From the cell containing the given text, extract its center point as [x, y] coordinate. 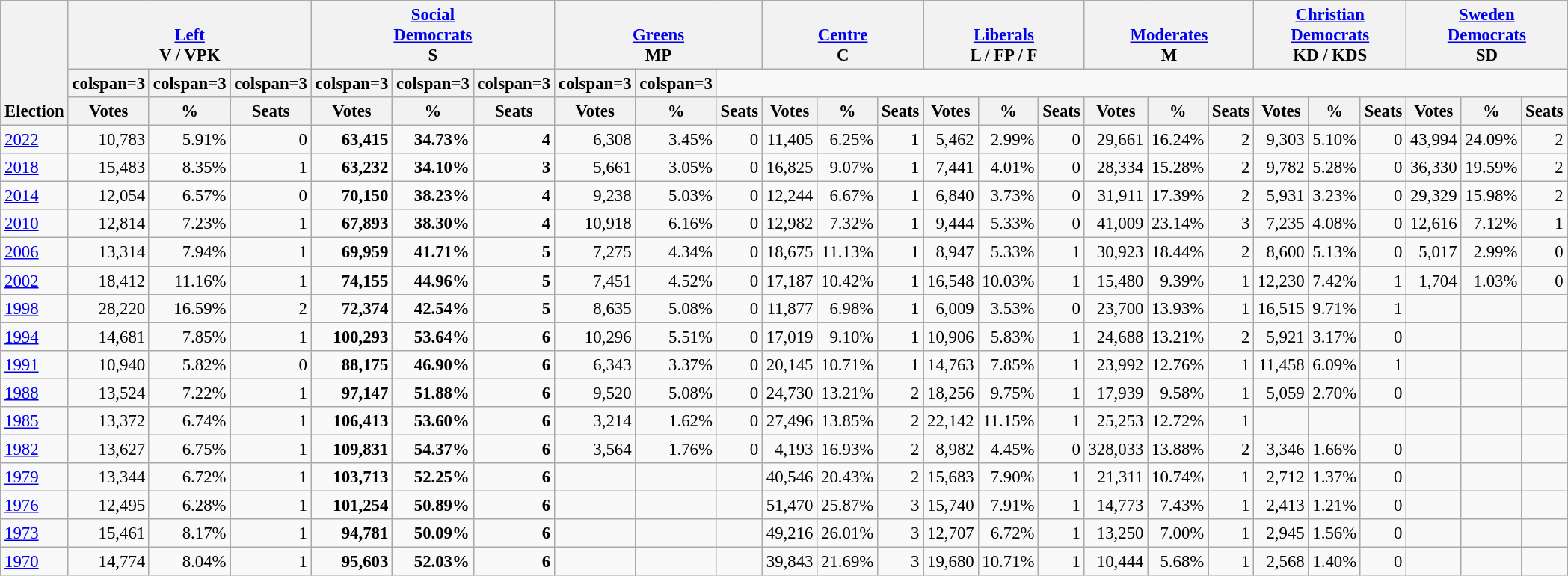
9.39% [1178, 281]
4.01% [1008, 168]
3.37% [676, 364]
51,470 [790, 505]
7.00% [1178, 533]
4.45% [1008, 449]
15,740 [951, 505]
7,441 [951, 168]
11.15% [1008, 421]
7.43% [1178, 505]
5.91% [189, 140]
28,334 [1116, 168]
6,308 [594, 140]
12,230 [1282, 281]
13,627 [108, 449]
1.37% [1334, 477]
18,256 [951, 393]
4.52% [676, 281]
16.24% [1178, 140]
5.13% [1334, 252]
42.54% [433, 308]
18.44% [1178, 252]
21,311 [1116, 477]
3.53% [1008, 308]
GreensMP [658, 35]
15,483 [108, 168]
10,918 [594, 224]
9.10% [848, 337]
9,782 [1282, 168]
7.12% [1491, 224]
6.98% [848, 308]
15,461 [108, 533]
13,250 [1116, 533]
6,840 [951, 196]
51.88% [433, 393]
5,661 [594, 168]
10,296 [594, 337]
16,548 [951, 281]
23.14% [1178, 224]
Election [34, 63]
18,675 [790, 252]
4,193 [790, 449]
1991 [34, 364]
28,220 [108, 308]
10,906 [951, 337]
24,730 [790, 393]
15,480 [1116, 281]
2018 [34, 168]
16.59% [189, 308]
25,253 [1116, 421]
3.23% [1334, 196]
10,444 [1116, 562]
19.59% [1491, 168]
17,939 [1116, 393]
106,413 [351, 421]
12,814 [108, 224]
18,412 [108, 281]
27,496 [790, 421]
6.67% [848, 196]
46.90% [433, 364]
14,681 [108, 337]
8,635 [594, 308]
5.10% [1334, 140]
11.16% [189, 281]
14,773 [1116, 505]
50.89% [433, 505]
7.32% [848, 224]
53.64% [433, 337]
1988 [34, 393]
19,680 [951, 562]
12.72% [1178, 421]
5,017 [1434, 252]
26.01% [848, 533]
17,019 [790, 337]
2002 [34, 281]
69,959 [351, 252]
3,346 [1282, 449]
1.03% [1491, 281]
16,515 [1282, 308]
9,303 [1282, 140]
12.76% [1178, 364]
8.17% [189, 533]
16.93% [848, 449]
7,451 [594, 281]
22,142 [951, 421]
53.60% [433, 421]
14,763 [951, 364]
20.43% [848, 477]
97,147 [351, 393]
8.04% [189, 562]
9.58% [1178, 393]
17.39% [1178, 196]
1976 [34, 505]
11.13% [848, 252]
9.07% [848, 168]
67,893 [351, 224]
CentreC [842, 35]
13.88% [1178, 449]
1979 [34, 477]
7,235 [1282, 224]
13,314 [108, 252]
63,232 [351, 168]
1994 [34, 337]
34.10% [433, 168]
SwedenDemocratsSD [1486, 35]
41.71% [433, 252]
1.56% [1334, 533]
5.51% [676, 337]
1970 [34, 562]
ModeratesM [1169, 35]
5.83% [1008, 337]
4.34% [676, 252]
9.71% [1334, 308]
5,931 [1282, 196]
101,254 [351, 505]
109,831 [351, 449]
13.93% [1178, 308]
1.76% [676, 449]
2006 [34, 252]
23,700 [1116, 308]
31,911 [1116, 196]
12,054 [108, 196]
7,275 [594, 252]
5.68% [1178, 562]
24,688 [1116, 337]
1985 [34, 421]
20,145 [790, 364]
15,683 [951, 477]
50.09% [433, 533]
7.90% [1008, 477]
13,524 [108, 393]
2.70% [1334, 393]
54.37% [433, 449]
12,495 [108, 505]
11,458 [1282, 364]
2014 [34, 196]
100,293 [351, 337]
6.74% [189, 421]
95,603 [351, 562]
5,921 [1282, 337]
9,444 [951, 224]
72,374 [351, 308]
3,564 [594, 449]
14,774 [108, 562]
5.28% [1334, 168]
10,783 [108, 140]
10,940 [108, 364]
9,238 [594, 196]
41,009 [1116, 224]
328,033 [1116, 449]
2,712 [1282, 477]
6.75% [189, 449]
44.96% [433, 281]
34.73% [433, 140]
12,982 [790, 224]
1,704 [1434, 281]
10.03% [1008, 281]
17,187 [790, 281]
8.35% [189, 168]
1.66% [1334, 449]
23,992 [1116, 364]
29,329 [1434, 196]
6.09% [1334, 364]
6,009 [951, 308]
11,405 [790, 140]
5,462 [951, 140]
6.28% [189, 505]
7.42% [1334, 281]
74,155 [351, 281]
29,661 [1116, 140]
30,923 [1116, 252]
3.17% [1334, 337]
6.16% [676, 224]
21.69% [848, 562]
1982 [34, 449]
6.57% [189, 196]
6,343 [594, 364]
5,059 [1282, 393]
2010 [34, 224]
36,330 [1434, 168]
5.82% [189, 364]
11,877 [790, 308]
9,520 [594, 393]
13.85% [848, 421]
25.87% [848, 505]
103,713 [351, 477]
1.21% [1334, 505]
13,344 [108, 477]
6.25% [848, 140]
ChristianDemocratsKD / KDS [1330, 35]
2,413 [1282, 505]
3.73% [1008, 196]
LiberalsL / FP / F [1003, 35]
7.22% [189, 393]
3.45% [676, 140]
3.05% [676, 168]
8,947 [951, 252]
70,150 [351, 196]
63,415 [351, 140]
43,994 [1434, 140]
12,244 [790, 196]
24.09% [1491, 140]
2,568 [1282, 562]
1.40% [1334, 562]
2,945 [1282, 533]
3,214 [594, 421]
10.42% [848, 281]
8,982 [951, 449]
40,546 [790, 477]
7.23% [189, 224]
10.74% [1178, 477]
38.30% [433, 224]
88,175 [351, 364]
52.03% [433, 562]
15.28% [1178, 168]
15.98% [1491, 196]
1998 [34, 308]
LeftV / VPK [190, 35]
1973 [34, 533]
12,707 [951, 533]
5.03% [676, 196]
9.75% [1008, 393]
16,825 [790, 168]
7.94% [189, 252]
2022 [34, 140]
38.23% [433, 196]
7.91% [1008, 505]
SocialDemocratsS [432, 35]
49,216 [790, 533]
8,600 [1282, 252]
52.25% [433, 477]
12,616 [1434, 224]
13,372 [108, 421]
94,781 [351, 533]
1.62% [676, 421]
39,843 [790, 562]
4.08% [1334, 224]
